Extract the (x, y) coordinate from the center of the cell holding the provided text.  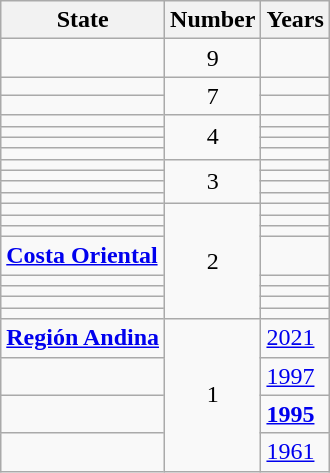
1995 (295, 414)
Years (295, 20)
7 (213, 96)
4 (213, 137)
3 (213, 181)
2021 (295, 338)
2 (213, 261)
Costa Oriental (83, 256)
State (83, 20)
Number (213, 20)
1 (213, 395)
9 (213, 58)
1997 (295, 376)
1961 (295, 452)
Región Andina (83, 338)
